Locate the cell with the specified text and output its (X, Y) center coordinate. 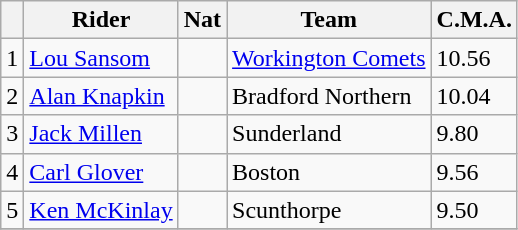
10.56 (474, 58)
Scunthorpe (329, 210)
9.50 (474, 210)
10.04 (474, 96)
Alan Knapkin (101, 96)
9.56 (474, 172)
Rider (101, 20)
4 (12, 172)
Boston (329, 172)
Ken McKinlay (101, 210)
Team (329, 20)
9.80 (474, 134)
Nat (202, 20)
C.M.A. (474, 20)
5 (12, 210)
Lou Sansom (101, 58)
Workington Comets (329, 58)
Bradford Northern (329, 96)
1 (12, 58)
Sunderland (329, 134)
2 (12, 96)
Jack Millen (101, 134)
3 (12, 134)
Carl Glover (101, 172)
